Extract the [x, y] coordinate from the center of the cell holding the provided text.  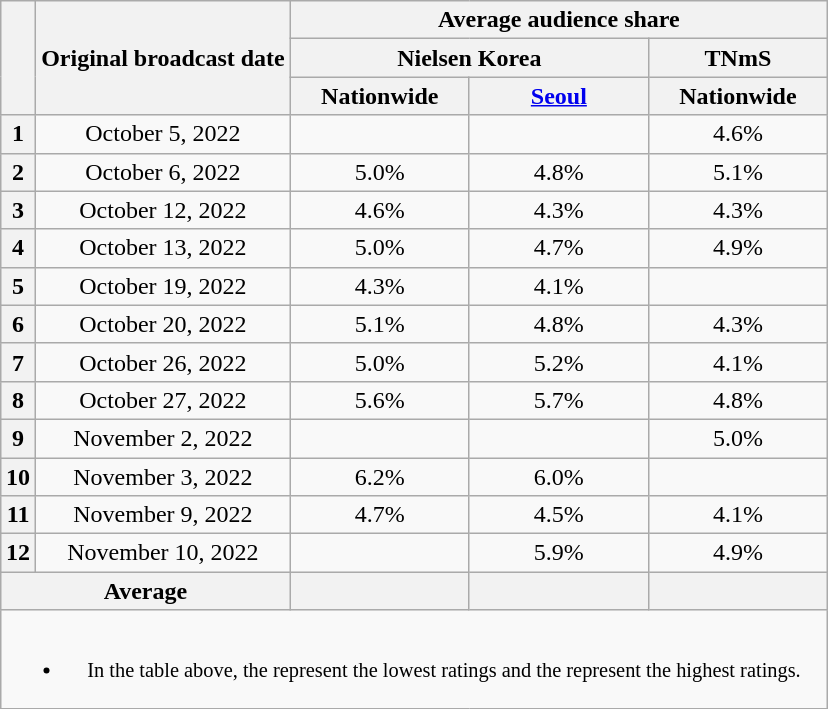
Seoul [558, 96]
3 [18, 210]
1 [18, 134]
October 6, 2022 [164, 172]
5.6% [380, 400]
Average audience share [558, 20]
5.9% [558, 553]
8 [18, 400]
October 12, 2022 [164, 210]
October 26, 2022 [164, 362]
October 20, 2022 [164, 324]
6.0% [558, 477]
TNmS [738, 58]
4.5% [558, 515]
November 3, 2022 [164, 477]
9 [18, 438]
Nielsen Korea [469, 58]
6 [18, 324]
October 27, 2022 [164, 400]
October 5, 2022 [164, 134]
November 9, 2022 [164, 515]
October 13, 2022 [164, 248]
2 [18, 172]
7 [18, 362]
Original broadcast date [164, 58]
12 [18, 553]
Average [146, 591]
6.2% [380, 477]
11 [18, 515]
5.2% [558, 362]
4 [18, 248]
November 2, 2022 [164, 438]
November 10, 2022 [164, 553]
5 [18, 286]
10 [18, 477]
October 19, 2022 [164, 286]
5.7% [558, 400]
In the table above, the represent the lowest ratings and the represent the highest ratings. [414, 659]
